Find where the given text appears and provide that cell's center as [X, Y] coordinate. 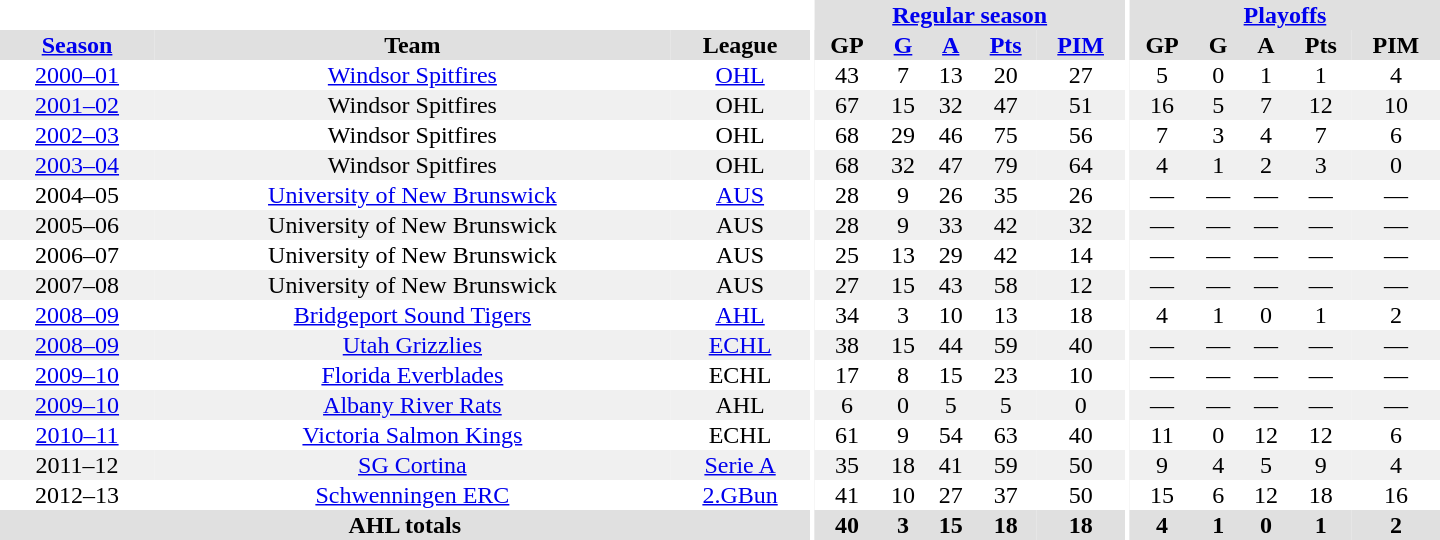
2012–13 [77, 495]
44 [951, 345]
Schwenningen ERC [412, 495]
Regular season [970, 15]
2001–02 [77, 105]
33 [951, 225]
37 [1006, 495]
61 [847, 435]
38 [847, 345]
2005–06 [77, 225]
51 [1081, 105]
2.GBun [740, 495]
2000–01 [77, 75]
79 [1006, 165]
2002–03 [77, 135]
Team [412, 45]
46 [951, 135]
SG Cortina [412, 465]
Utah Grizzlies [412, 345]
Serie A [740, 465]
AHL totals [404, 525]
54 [951, 435]
11 [1162, 435]
2011–12 [77, 465]
17 [847, 375]
Albany River Rats [412, 405]
14 [1081, 255]
8 [903, 375]
2004–05 [77, 195]
League [740, 45]
2010–11 [77, 435]
64 [1081, 165]
25 [847, 255]
Playoffs [1285, 15]
2003–04 [77, 165]
2007–08 [77, 285]
63 [1006, 435]
58 [1006, 285]
Florida Everblades [412, 375]
20 [1006, 75]
23 [1006, 375]
56 [1081, 135]
Season [77, 45]
Victoria Salmon Kings [412, 435]
34 [847, 315]
Bridgeport Sound Tigers [412, 315]
67 [847, 105]
75 [1006, 135]
2006–07 [77, 255]
